Scan for the cell matching the given text and deliver its [X, Y] coordinate at center. 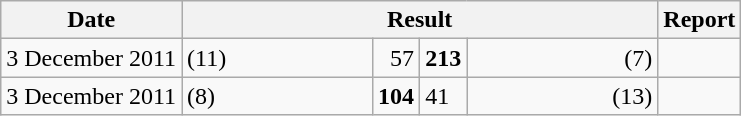
(11) [278, 58]
41 [444, 96]
57 [396, 58]
213 [444, 58]
Date [92, 20]
(8) [278, 96]
104 [396, 96]
(13) [562, 96]
Report [700, 20]
(7) [562, 58]
Result [420, 20]
